Provide the [X, Y] coordinate of the cell's center where the given text is located.  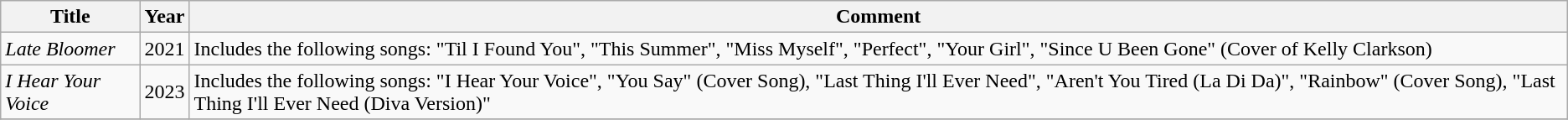
I Hear Your Voice [70, 92]
Title [70, 17]
2023 [164, 92]
Late Bloomer [70, 49]
Comment [878, 17]
Includes the following songs: "Til I Found You", "This Summer", "Miss Myself", "Perfect", "Your Girl", "Since U Been Gone" (Cover of Kelly Clarkson) [878, 49]
Year [164, 17]
2021 [164, 49]
